Output the (x, y) coordinate of the center of the cell containing the given text.  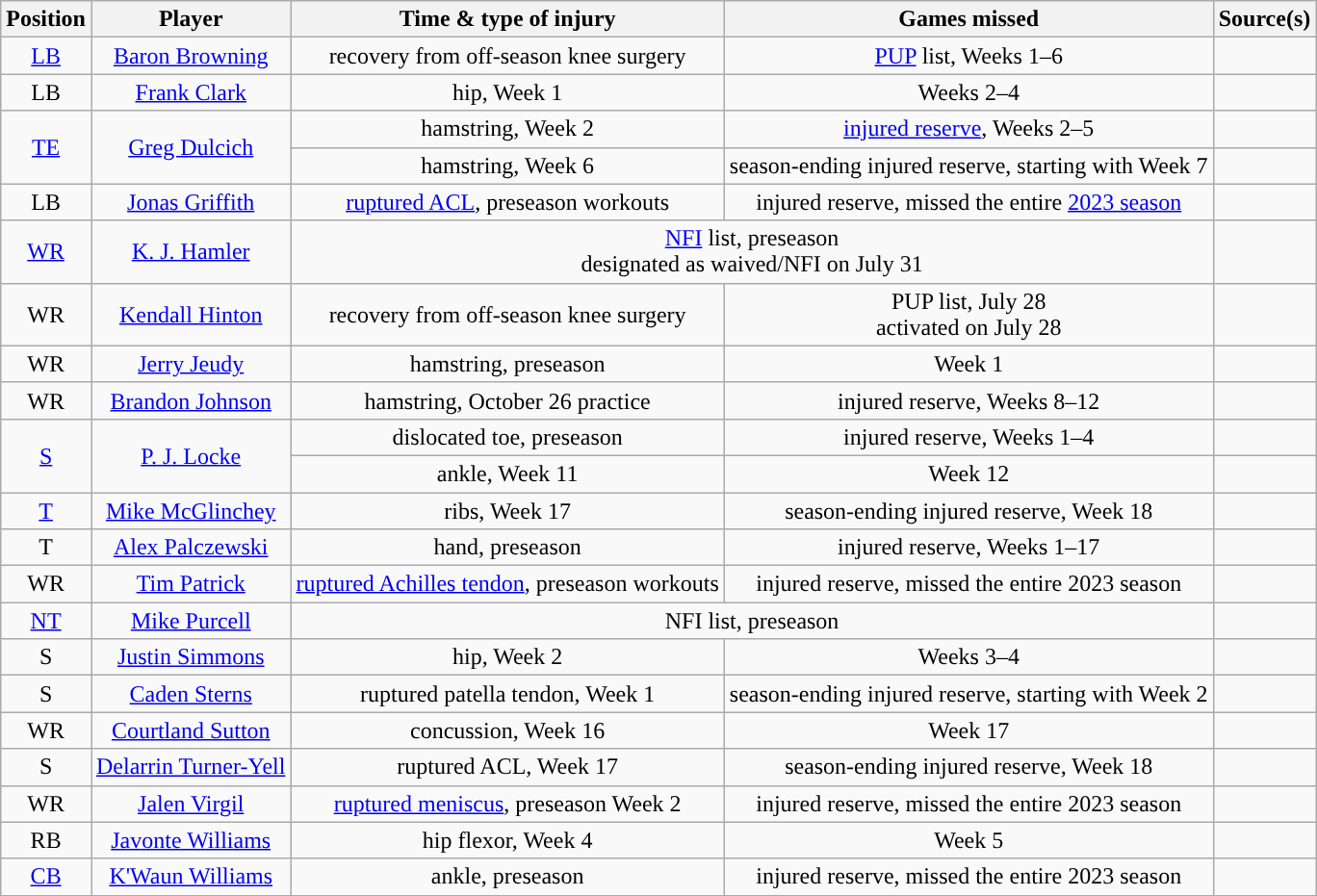
P. J. Locke (191, 455)
season-ending injured reserve, starting with Week 2 (968, 694)
hand, preseason (507, 548)
NT (46, 621)
Tim Patrick (191, 584)
NFI list, preseasondesignated as waived/NFI on July 31 (752, 252)
injured reserve, Weeks 1–4 (968, 437)
RB (46, 840)
hamstring, Week 6 (507, 166)
Mike Purcell (191, 621)
Week 5 (968, 840)
Position (46, 19)
Weeks 2–4 (968, 92)
PUP list, Weeks 1–6 (968, 56)
ruptured Achilles tendon, preseason workouts (507, 584)
ribs, Week 17 (507, 511)
Player (191, 19)
season-ending injured reserve, starting with Week 7 (968, 166)
Jerry Jeudy (191, 364)
TE (46, 147)
hamstring, October 26 practice (507, 400)
K'Waun Williams (191, 877)
ruptured ACL, preseason workouts (507, 202)
Courtland Sutton (191, 730)
PUP list, July 28activated on July 28 (968, 314)
Week 12 (968, 474)
ruptured ACL, Week 17 (507, 767)
ruptured meniscus, preseason Week 2 (507, 804)
Greg Dulcich (191, 147)
hip flexor, Week 4 (507, 840)
Delarrin Turner-Yell (191, 767)
CB (46, 877)
injured reserve, Weeks 2–5 (968, 129)
Jonas Griffith (191, 202)
Source(s) (1265, 19)
concussion, Week 16 (507, 730)
ankle, Week 11 (507, 474)
Frank Clark (191, 92)
Baron Browning (191, 56)
ruptured patella tendon, Week 1 (507, 694)
injured reserve, Weeks 1–17 (968, 548)
Brandon Johnson (191, 400)
Weeks 3–4 (968, 657)
Jalen Virgil (191, 804)
NFI list, preseason (752, 621)
Week 17 (968, 730)
hip, Week 1 (507, 92)
Week 1 (968, 364)
hamstring, Week 2 (507, 129)
K. J. Hamler (191, 252)
Kendall Hinton (191, 314)
ankle, preseason (507, 877)
hamstring, preseason (507, 364)
dislocated toe, preseason (507, 437)
Javonte Williams (191, 840)
Alex Palczewski (191, 548)
Justin Simmons (191, 657)
Games missed (968, 19)
Mike McGlinchey (191, 511)
Time & type of injury (507, 19)
Caden Sterns (191, 694)
hip, Week 2 (507, 657)
injured reserve, Weeks 8–12 (968, 400)
